Find where the given text appears and provide that cell's center as (X, Y) coordinate. 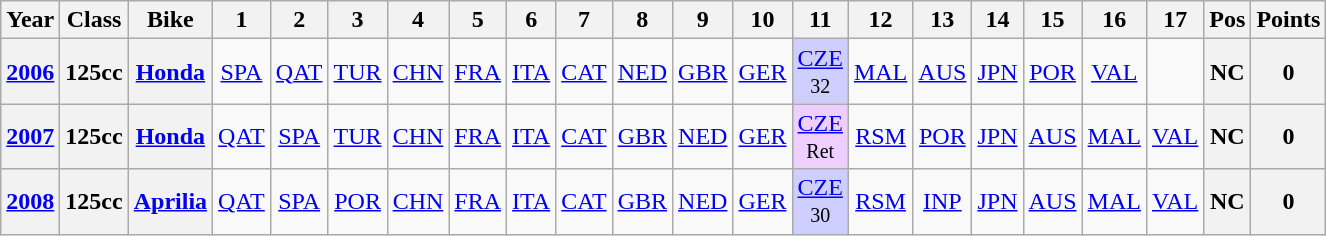
Aprilia (170, 202)
CZERet (820, 136)
Class (94, 20)
15 (1052, 20)
12 (880, 20)
13 (942, 20)
8 (642, 20)
11 (820, 20)
14 (998, 20)
5 (478, 20)
Points (1288, 20)
7 (584, 20)
10 (762, 20)
2006 (30, 72)
CZE32 (820, 72)
9 (703, 20)
4 (418, 20)
CZE30 (820, 202)
1 (242, 20)
3 (358, 20)
17 (1174, 20)
2 (299, 20)
Year (30, 20)
INP (942, 202)
2008 (30, 202)
Pos (1228, 20)
6 (532, 20)
16 (1114, 20)
Bike (170, 20)
2007 (30, 136)
